Capture the cell that displays the provided text and extract its [x, y] central coordinate. 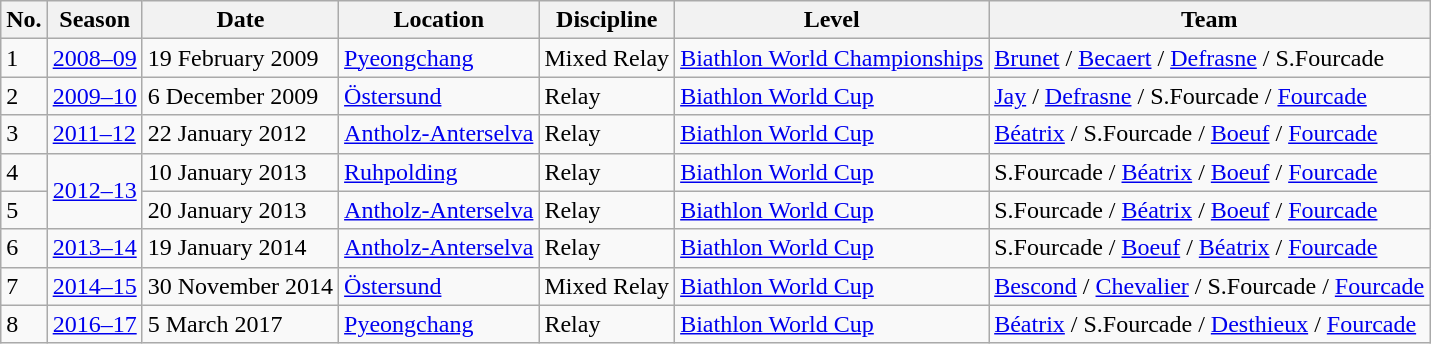
6 [24, 248]
19 January 2014 [240, 248]
Bescond / Chevalier / S.Fourcade / Fourcade [1210, 286]
Béatrix / S.Fourcade / Boeuf / Fourcade [1210, 134]
Biathlon World Championships [832, 58]
2013–14 [94, 248]
2014–15 [94, 286]
Date [240, 20]
5 March 2017 [240, 324]
2016–17 [94, 324]
Season [94, 20]
Discipline [607, 20]
Team [1210, 20]
2 [24, 96]
4 [24, 172]
10 January 2013 [240, 172]
8 [24, 324]
30 November 2014 [240, 286]
20 January 2013 [240, 210]
No. [24, 20]
2012–13 [94, 191]
6 December 2009 [240, 96]
5 [24, 210]
2008–09 [94, 58]
22 January 2012 [240, 134]
Location [439, 20]
7 [24, 286]
2009–10 [94, 96]
Ruhpolding [439, 172]
19 February 2009 [240, 58]
Béatrix / S.Fourcade / Desthieux / Fourcade [1210, 324]
1 [24, 58]
Brunet / Becaert / Defrasne / S.Fourcade [1210, 58]
S.Fourcade / Boeuf / Béatrix / Fourcade [1210, 248]
Jay / Defrasne / S.Fourcade / Fourcade [1210, 96]
Level [832, 20]
3 [24, 134]
2011–12 [94, 134]
